For the text-containing cell, return its midpoint in (x, y) coordinate format. 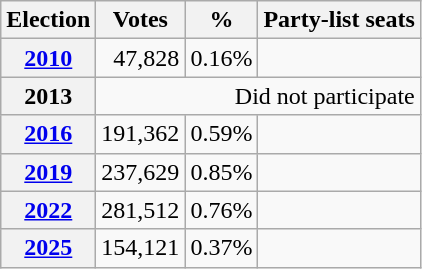
0.59% (222, 134)
Votes (140, 20)
47,828 (140, 58)
191,362 (140, 134)
2010 (48, 58)
% (222, 20)
2019 (48, 172)
0.85% (222, 172)
0.76% (222, 210)
2013 (48, 96)
Party-list seats (339, 20)
2025 (48, 248)
154,121 (140, 248)
0.37% (222, 248)
Election (48, 20)
2016 (48, 134)
2022 (48, 210)
237,629 (140, 172)
0.16% (222, 58)
281,512 (140, 210)
Did not participate (258, 96)
